From the cell containing the given text, extract its center point as [X, Y] coordinate. 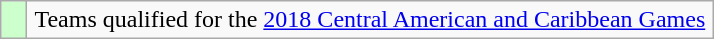
Teams qualified for the 2018 Central American and Caribbean Games [370, 20]
